Extract the (X, Y) coordinate from the center of the cell holding the provided text.  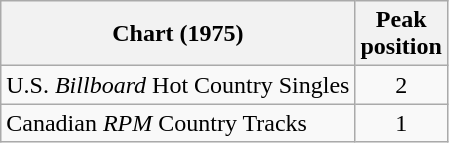
Peakposition (401, 34)
Chart (1975) (178, 34)
U.S. Billboard Hot Country Singles (178, 85)
Canadian RPM Country Tracks (178, 123)
2 (401, 85)
1 (401, 123)
